Return [X, Y] of the center of cell containing provided text 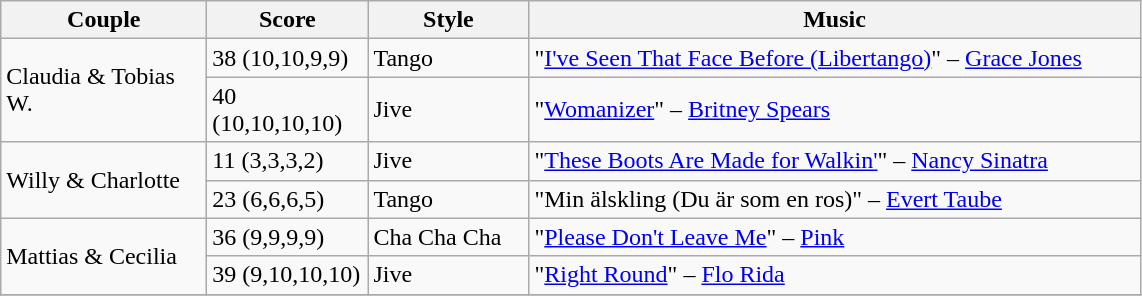
39 (9,10,10,10) [288, 275]
"Please Don't Leave Me" – Pink [834, 237]
11 (3,3,3,2) [288, 161]
"Womanizer" – Britney Spears [834, 110]
38 (10,10,9,9) [288, 58]
Mattias & Cecilia [104, 256]
Couple [104, 20]
Music [834, 20]
"These Boots Are Made for Walkin'" – Nancy Sinatra [834, 161]
36 (9,9,9,9) [288, 237]
Claudia & Tobias W. [104, 90]
40 (10,10,10,10) [288, 110]
23 (6,6,6,5) [288, 199]
"Right Round" – Flo Rida [834, 275]
Cha Cha Cha [448, 237]
Willy & Charlotte [104, 180]
"Min älskling (Du är som en ros)" – Evert Taube [834, 199]
Style [448, 20]
Score [288, 20]
"I've Seen That Face Before (Libertango)" – Grace Jones [834, 58]
